Determine the (x, y) coordinate at the center of the cell enclosing the given text.  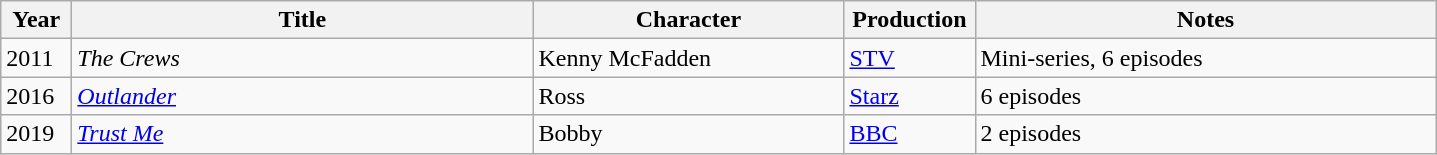
BBC (910, 134)
Kenny McFadden (688, 58)
STV (910, 58)
Title (302, 20)
Bobby (688, 134)
Starz (910, 96)
Year (36, 20)
Outlander (302, 96)
2 episodes (1206, 134)
2019 (36, 134)
Notes (1206, 20)
2016 (36, 96)
The Crews (302, 58)
Ross (688, 96)
6 episodes (1206, 96)
2011 (36, 58)
Character (688, 20)
Production (910, 20)
Trust Me (302, 134)
Mini-series, 6 episodes (1206, 58)
